Detect which cell encompasses the target text, then output its (X, Y) center coordinate. 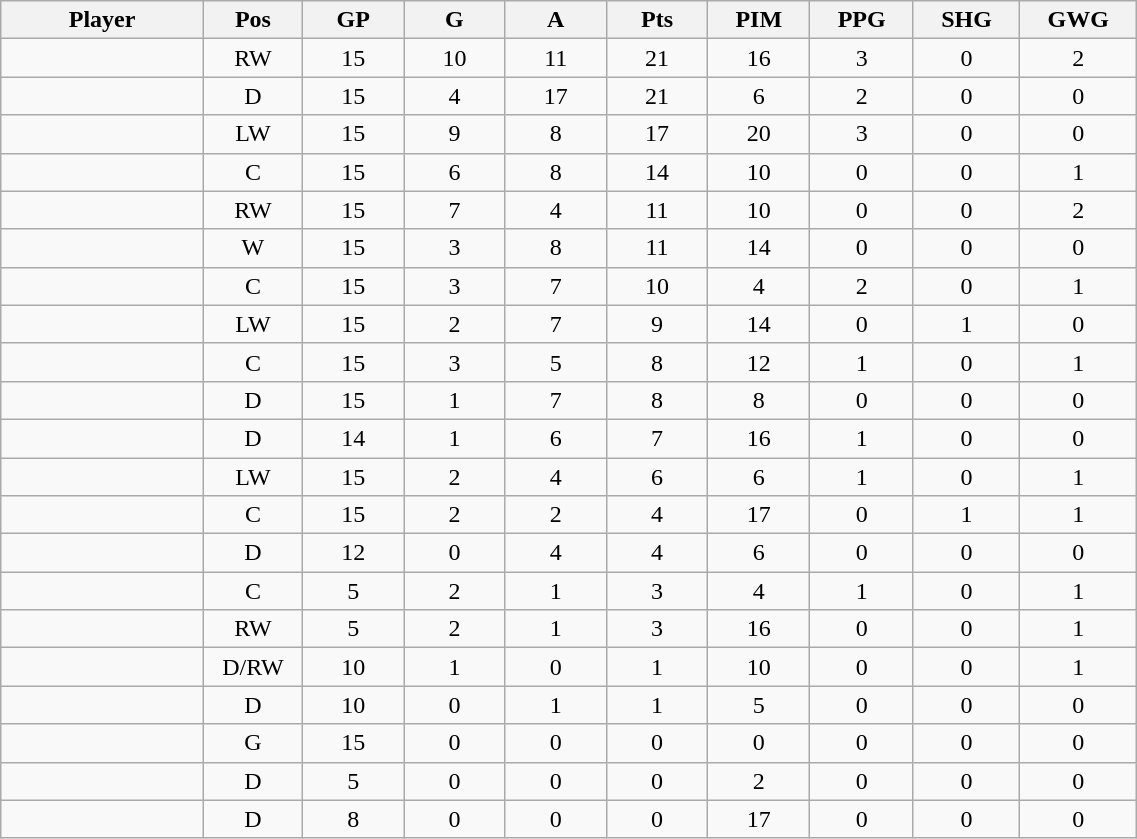
PIM (759, 20)
20 (759, 134)
A (556, 20)
SHG (966, 20)
GWG (1078, 20)
GP (352, 20)
Pos (252, 20)
Pts (656, 20)
Player (102, 20)
W (252, 248)
D/RW (252, 667)
PPG (862, 20)
